Return [X, Y] of the center of cell containing provided text 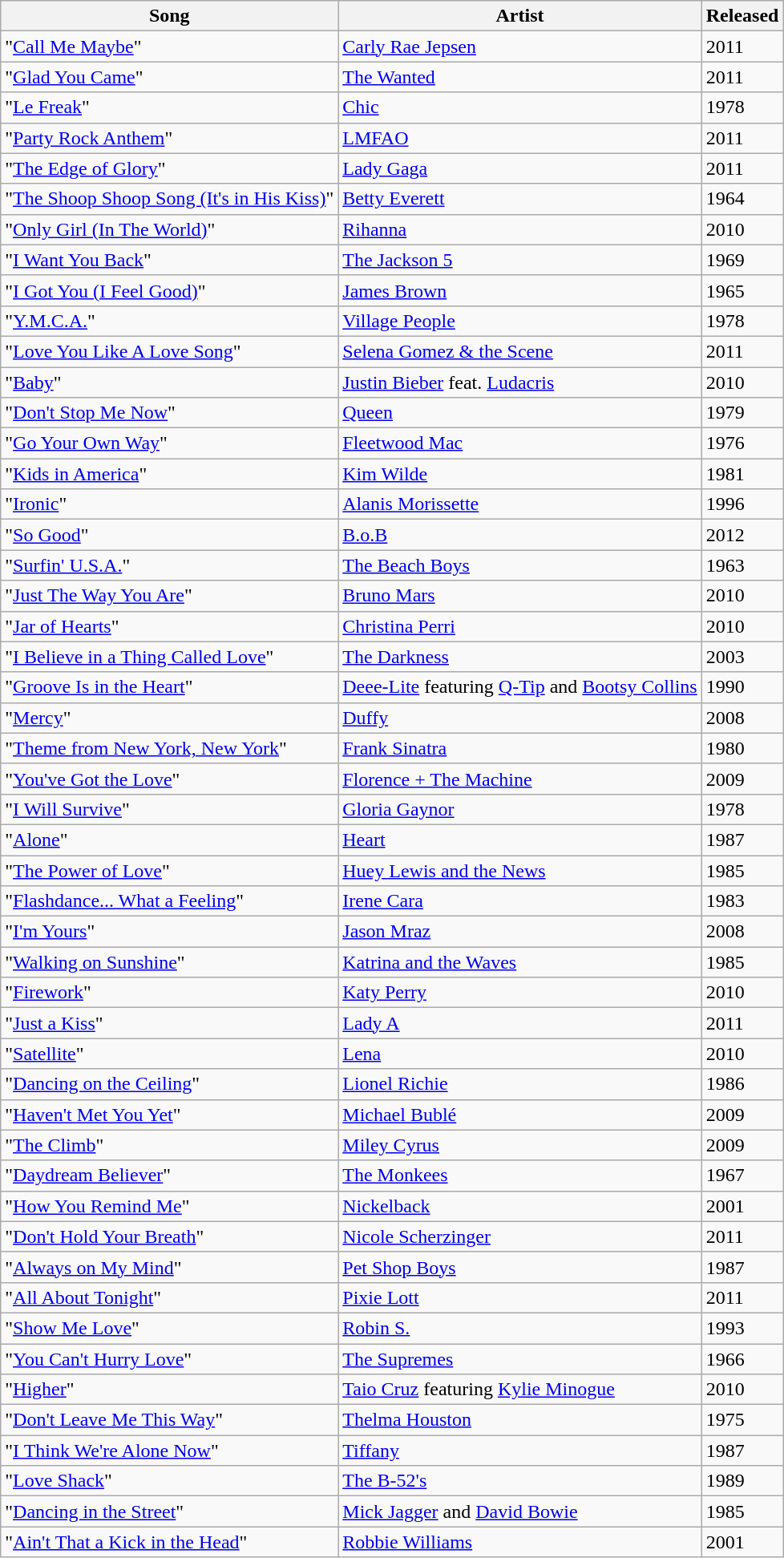
"I'm Yours" [170, 932]
Lena [519, 1054]
Lady A [519, 1023]
"Firework" [170, 993]
Betty Everett [519, 199]
"Kids in America" [170, 474]
1963 [742, 565]
Thelma Houston [519, 1420]
1996 [742, 504]
Pet Shop Boys [519, 1267]
Robbie Williams [519, 1542]
The B-52's [519, 1481]
Artist [519, 16]
"Jar of Hearts" [170, 626]
1986 [742, 1084]
Mick Jagger and David Bowie [519, 1511]
1975 [742, 1420]
"I Got You (I Feel Good)" [170, 290]
"Surfin' U.S.A." [170, 565]
"Le Freak" [170, 107]
James Brown [519, 290]
"Walking on Sunshine" [170, 962]
1976 [742, 443]
Song [170, 16]
Huey Lewis and the News [519, 870]
"Haven't Met You Yet" [170, 1115]
"I Want You Back" [170, 260]
"Party Rock Anthem" [170, 138]
LMFAO [519, 138]
1983 [742, 901]
2003 [742, 657]
B.o.B [519, 535]
Irene Cara [519, 901]
"Mercy" [170, 718]
"Baby" [170, 382]
Pixie Lott [519, 1297]
"Higher" [170, 1390]
"Y.M.C.A." [170, 321]
The Wanted [519, 77]
"The Shoop Shoop Song (It's in His Kiss)" [170, 199]
"Always on My Mind" [170, 1267]
Gloria Gaynor [519, 809]
1965 [742, 290]
Released [742, 16]
The Jackson 5 [519, 260]
1989 [742, 1481]
"Only Girl (In The World)" [170, 229]
"Don't Hold Your Breath" [170, 1236]
"Show Me Love" [170, 1328]
Nicole Scherzinger [519, 1236]
"Flashdance... What a Feeling" [170, 901]
1966 [742, 1359]
Robin S. [519, 1328]
Kim Wilde [519, 474]
Alanis Morissette [519, 504]
Lady Gaga [519, 168]
The Beach Boys [519, 565]
"Dancing in the Street" [170, 1511]
"Ironic" [170, 504]
1981 [742, 474]
The Monkees [519, 1176]
Deee-Lite featuring Q-Tip and Bootsy Collins [519, 687]
"I Believe in a Thing Called Love" [170, 657]
"You Can't Hurry Love" [170, 1359]
The Supremes [519, 1359]
Taio Cruz featuring Kylie Minogue [519, 1390]
"Don't Leave Me This Way" [170, 1420]
Duffy [519, 718]
"Love You Like A Love Song" [170, 351]
1993 [742, 1328]
"Glad You Came" [170, 77]
Chic [519, 107]
Carly Rae Jepsen [519, 47]
Village People [519, 321]
Tiffany [519, 1451]
Frank Sinatra [519, 748]
Christina Perri [519, 626]
"Daydream Believer" [170, 1176]
"Groove Is in the Heart" [170, 687]
"Don't Stop Me Now" [170, 413]
Katy Perry [519, 993]
1964 [742, 199]
The Darkness [519, 657]
"Just a Kiss" [170, 1023]
1969 [742, 260]
1980 [742, 748]
Jason Mraz [519, 932]
"Dancing on the Ceiling" [170, 1084]
Heart [519, 840]
Katrina and the Waves [519, 962]
Miley Cyrus [519, 1145]
Nickelback [519, 1206]
"Ain't That a Kick in the Head" [170, 1542]
"Call Me Maybe" [170, 47]
1990 [742, 687]
"Satellite" [170, 1054]
2012 [742, 535]
Rihanna [519, 229]
"All About Tonight" [170, 1297]
Bruno Mars [519, 596]
"I Think We're Alone Now" [170, 1451]
Fleetwood Mac [519, 443]
Lionel Richie [519, 1084]
Michael Bublé [519, 1115]
"How You Remind Me" [170, 1206]
Queen [519, 413]
Florence + The Machine [519, 779]
1979 [742, 413]
1967 [742, 1176]
"The Edge of Glory" [170, 168]
"Love Shack" [170, 1481]
"I Will Survive" [170, 809]
"The Climb" [170, 1145]
"So Good" [170, 535]
"Theme from New York, New York" [170, 748]
"The Power of Love" [170, 870]
Justin Bieber feat. Ludacris [519, 382]
Selena Gomez & the Scene [519, 351]
"Alone" [170, 840]
"Just The Way You Are" [170, 596]
"You've Got the Love" [170, 779]
"Go Your Own Way" [170, 443]
